Return (X, Y) of the center of cell containing provided text 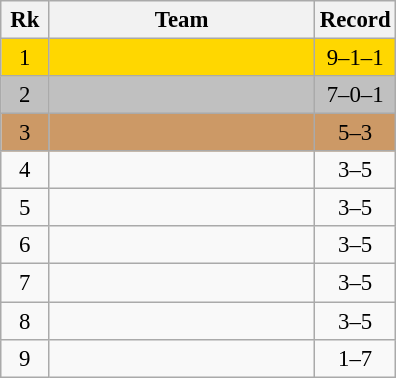
9 (25, 358)
Team (182, 20)
5 (25, 208)
Record (354, 20)
9–1–1 (354, 58)
3 (25, 133)
Rk (25, 20)
7 (25, 283)
1–7 (354, 358)
7–0–1 (354, 95)
8 (25, 321)
5–3 (354, 133)
6 (25, 245)
2 (25, 95)
1 (25, 58)
4 (25, 170)
